Search for the cell housing the specified text and yield its (x, y) center coordinate. 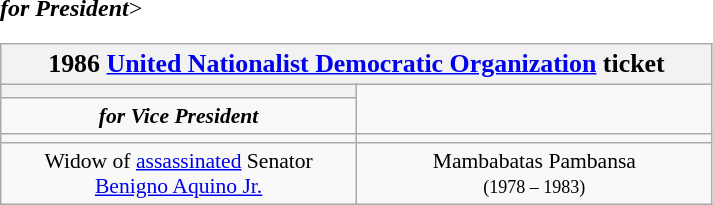
Mambabatas Pambansa(1978 – 1983) (534, 174)
Widow of assassinated Senator Benigno Aquino Jr. (179, 174)
1986 United Nationalist Democratic Organization ticket (356, 64)
for Vice President (179, 116)
